Pinpoint the cell where the given text exists, returning its (x, y) midpoint coordinate. 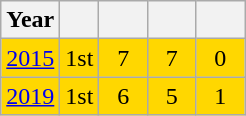
6 (124, 96)
0 (220, 58)
5 (172, 96)
2015 (30, 58)
2019 (30, 96)
Year (30, 20)
1 (220, 96)
